Pinpoint the cell where the given text exists, returning its [x, y] midpoint coordinate. 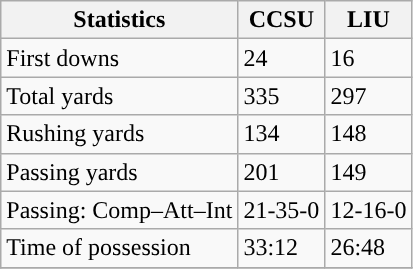
24 [282, 58]
Total yards [120, 96]
LIU [368, 20]
149 [368, 172]
16 [368, 58]
21-35-0 [282, 210]
134 [282, 134]
12-16-0 [368, 210]
201 [282, 172]
335 [282, 96]
Statistics [120, 20]
297 [368, 96]
148 [368, 134]
Time of possession [120, 248]
First downs [120, 58]
Passing: Comp–Att–Int [120, 210]
Passing yards [120, 172]
33:12 [282, 248]
Rushing yards [120, 134]
CCSU [282, 20]
26:48 [368, 248]
